Search for the cell housing the specified text and yield its [X, Y] center coordinate. 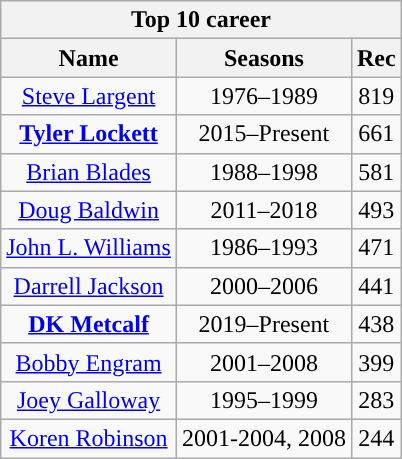
2001-2004, 2008 [264, 438]
Tyler Lockett [89, 134]
2015–Present [264, 134]
438 [376, 324]
DK Metcalf [89, 324]
Koren Robinson [89, 438]
1995–1999 [264, 400]
1986–1993 [264, 248]
244 [376, 438]
2019–Present [264, 324]
2001–2008 [264, 362]
Darrell Jackson [89, 286]
471 [376, 248]
441 [376, 286]
2011–2018 [264, 210]
Joey Galloway [89, 400]
Steve Largent [89, 96]
1988–1998 [264, 172]
819 [376, 96]
Seasons [264, 58]
399 [376, 362]
2000–2006 [264, 286]
581 [376, 172]
Bobby Engram [89, 362]
1976–1989 [264, 96]
Name [89, 58]
Brian Blades [89, 172]
493 [376, 210]
Top 10 career [201, 20]
661 [376, 134]
Doug Baldwin [89, 210]
John L. Williams [89, 248]
283 [376, 400]
Rec [376, 58]
